Locate the cell with the specified text and output its (X, Y) center coordinate. 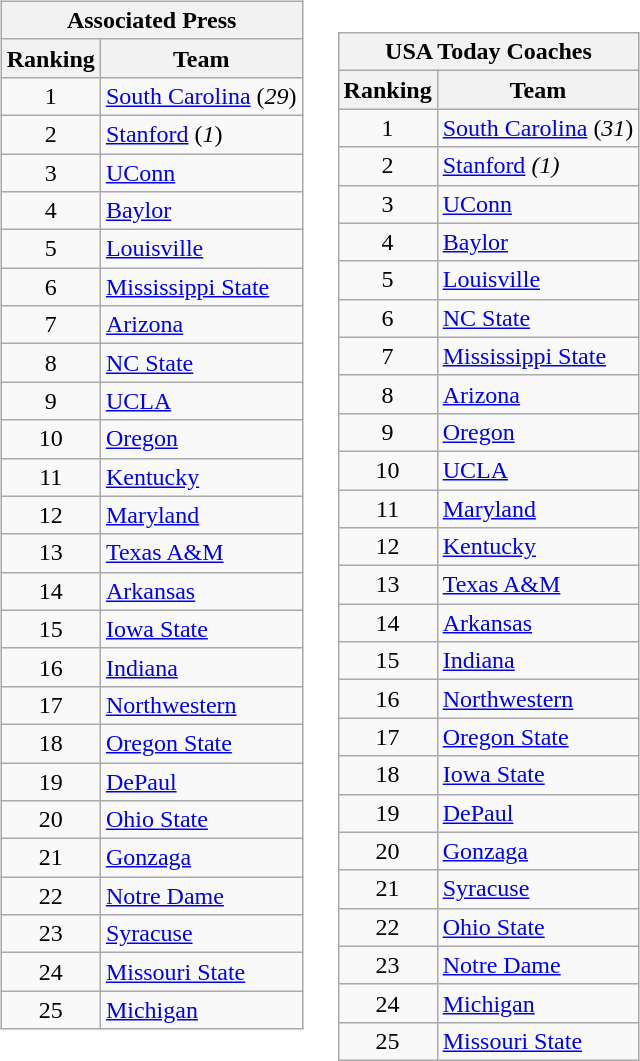
South Carolina (31) (538, 128)
South Carolina (29) (201, 96)
Associated Press (152, 20)
USA Today Coaches (488, 52)
